From the cell containing the given text, extract its center point as [X, Y] coordinate. 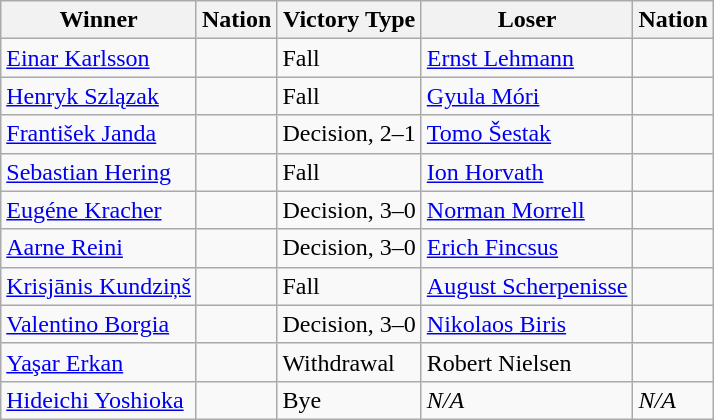
Victory Type [349, 20]
Aarne Reini [99, 248]
Withdrawal [349, 362]
Valentino Borgia [99, 324]
Bye [349, 400]
Hideichi Yoshioka [99, 400]
Ernst Lehmann [527, 58]
Krisjānis Kundziņš [99, 286]
František Janda [99, 134]
Loser [527, 20]
Yaşar Erkan [99, 362]
Winner [99, 20]
Einar Karlsson [99, 58]
Tomo Šestak [527, 134]
Nikolaos Biris [527, 324]
Ion Horvath [527, 172]
Eugéne Kracher [99, 210]
Decision, 2–1 [349, 134]
Sebastian Hering [99, 172]
Norman Morrell [527, 210]
Robert Nielsen [527, 362]
Henryk Szlązak [99, 96]
Gyula Móri [527, 96]
Erich Fincsus [527, 248]
August Scherpenisse [527, 286]
